Capture the cell that displays the provided text and extract its [X, Y] central coordinate. 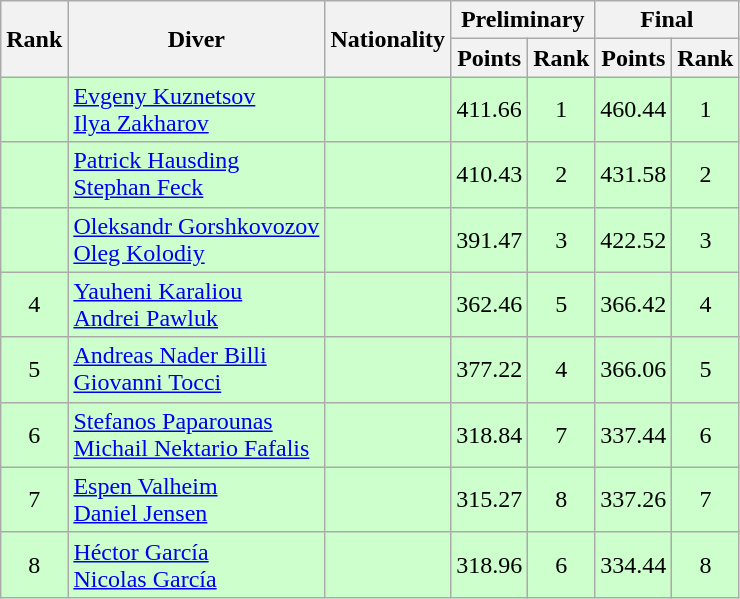
391.47 [490, 240]
366.42 [634, 304]
Andreas Nader BilliGiovanni Tocci [196, 370]
460.44 [634, 110]
410.43 [490, 174]
431.58 [634, 174]
Diver [196, 39]
Final [667, 20]
Héctor GarcíaNicolas García [196, 564]
362.46 [490, 304]
422.52 [634, 240]
Oleksandr GorshkovozovOleg Kolodiy [196, 240]
366.06 [634, 370]
337.44 [634, 434]
318.84 [490, 434]
Espen ValheimDaniel Jensen [196, 500]
315.27 [490, 500]
334.44 [634, 564]
337.26 [634, 500]
Patrick HausdingStephan Feck [196, 174]
377.22 [490, 370]
Nationality [388, 39]
Stefanos PaparounasMichail Nektario Fafalis [196, 434]
411.66 [490, 110]
Preliminary [523, 20]
318.96 [490, 564]
Evgeny KuznetsovIlya Zakharov [196, 110]
Yauheni KaraliouAndrei Pawluk [196, 304]
